Provide the (X, Y) coordinate of the cell's center where the given text is located.  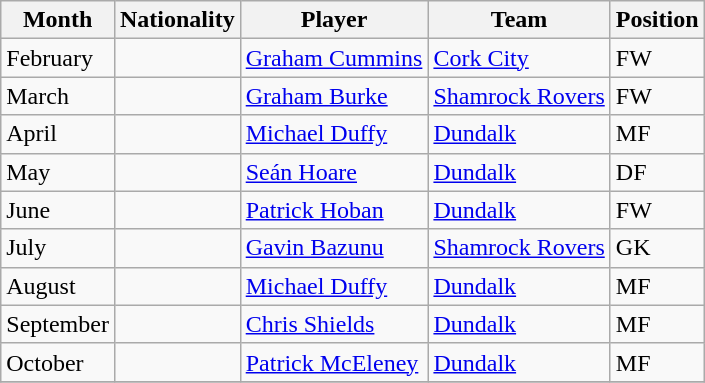
August (58, 286)
Gavin Bazunu (334, 248)
September (58, 324)
March (58, 96)
Position (657, 20)
Graham Cummins (334, 58)
Graham Burke (334, 96)
April (58, 134)
February (58, 58)
Team (519, 20)
Nationality (177, 20)
June (58, 210)
Cork City (519, 58)
Patrick Hoban (334, 210)
DF (657, 172)
July (58, 248)
May (58, 172)
October (58, 362)
Player (334, 20)
Chris Shields (334, 324)
GK (657, 248)
Month (58, 20)
Seán Hoare (334, 172)
Patrick McEleney (334, 362)
